Pinpoint the cell where the given text exists, returning its [x, y] midpoint coordinate. 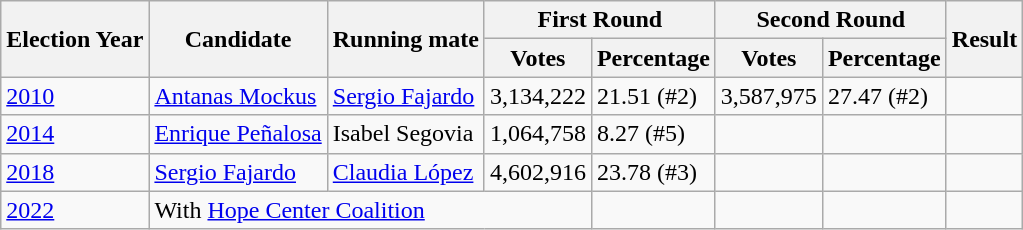
First Round [600, 20]
27.47 (#2) [884, 96]
1,064,758 [538, 134]
2018 [75, 172]
8.27 (#5) [653, 134]
Result [984, 39]
Election Year [75, 39]
2014 [75, 134]
Running mate [406, 39]
3,587,975 [768, 96]
21.51 (#2) [653, 96]
Isabel Segovia [406, 134]
4,602,916 [538, 172]
23.78 (#3) [653, 172]
3,134,222 [538, 96]
Antanas Mockus [238, 96]
2010 [75, 96]
Enrique Peñalosa [238, 134]
2022 [75, 210]
Candidate [238, 39]
Second Round [830, 20]
With Hope Center Coalition [370, 210]
Claudia López [406, 172]
